Return (x, y) of the center of cell containing provided text 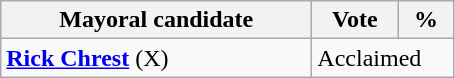
Acclaimed (383, 58)
Mayoral candidate (156, 20)
Rick Chrest (X) (156, 58)
Vote (355, 20)
% (426, 20)
